Output the (x, y) coordinate of the center of the cell containing the given text.  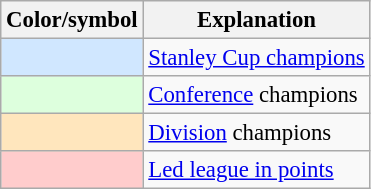
Conference champions (256, 95)
Explanation (256, 20)
Division champions (256, 133)
Stanley Cup champions (256, 58)
Color/symbol (72, 20)
Led league in points (256, 170)
